Find where the given text appears and provide that cell's center as (X, Y) coordinate. 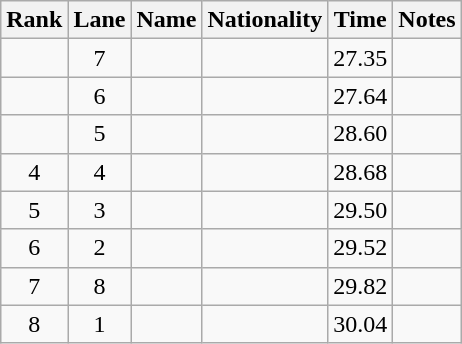
Nationality (265, 20)
2 (100, 248)
Notes (427, 20)
30.04 (360, 324)
28.60 (360, 134)
Lane (100, 20)
28.68 (360, 172)
27.64 (360, 96)
Time (360, 20)
Rank (34, 20)
1 (100, 324)
29.52 (360, 248)
3 (100, 210)
27.35 (360, 58)
Name (166, 20)
29.82 (360, 286)
29.50 (360, 210)
